For the text-containing cell, return its midpoint in (x, y) coordinate format. 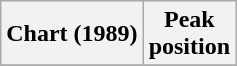
Peakposition (189, 34)
Chart (1989) (72, 34)
